Capture the cell that displays the provided text and extract its [X, Y] central coordinate. 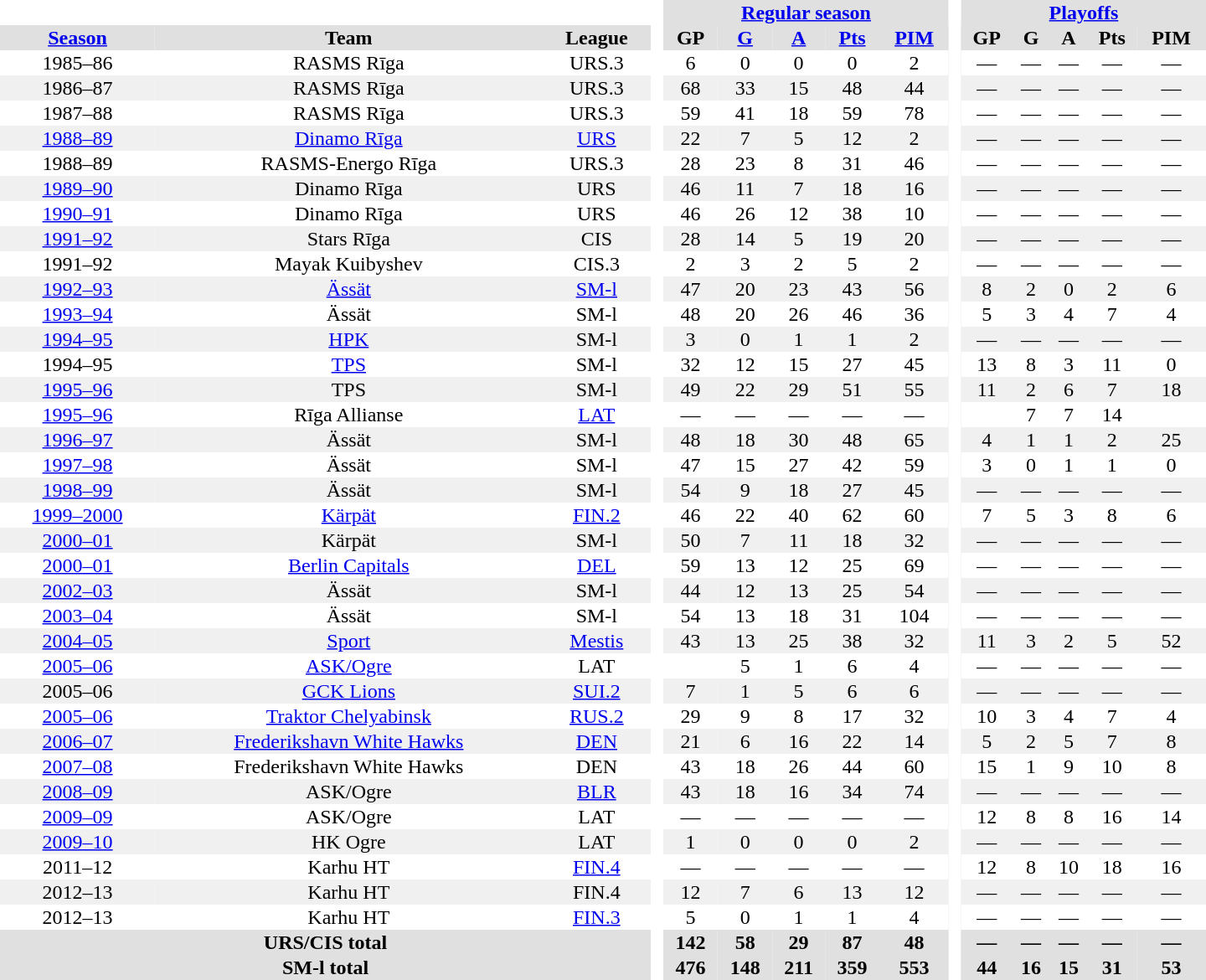
BLR [597, 792]
URS/CIS total [325, 942]
211 [799, 967]
40 [799, 515]
62 [853, 515]
2009–10 [77, 842]
58 [745, 942]
1990–91 [77, 214]
FIN.2 [597, 515]
1989–90 [77, 188]
53 [1171, 967]
1997–98 [77, 465]
DEL [597, 565]
1987–88 [77, 113]
78 [915, 113]
17 [853, 716]
56 [915, 289]
RUS.2 [597, 716]
2011–12 [77, 867]
HK Ogre [348, 842]
68 [690, 88]
104 [915, 616]
51 [853, 389]
Rīga Allianse [348, 415]
52 [1171, 641]
CIS.3 [597, 264]
1993–94 [77, 314]
Berlin Capitals [348, 565]
2008–09 [77, 792]
2009–09 [77, 817]
50 [690, 540]
2002–03 [77, 591]
55 [915, 389]
GCK Lions [348, 691]
1986–87 [77, 88]
21 [690, 741]
League [597, 38]
2004–05 [77, 641]
RASMS-Energo Rīga [348, 163]
553 [915, 967]
Season [77, 38]
2006–07 [77, 741]
1996–97 [77, 440]
74 [915, 792]
HPK [348, 339]
Regular season [806, 13]
Sport [348, 641]
359 [853, 967]
Playoffs [1084, 13]
476 [690, 967]
Team [348, 38]
65 [915, 440]
1985–86 [77, 63]
Mestis [597, 641]
34 [853, 792]
Mayak Kuibyshev [348, 264]
CIS [597, 239]
42 [853, 465]
19 [853, 239]
2003–04 [77, 616]
FIN.3 [597, 917]
SM-l total [325, 967]
41 [745, 113]
49 [690, 389]
SUI.2 [597, 691]
1999–2000 [77, 515]
30 [799, 440]
33 [745, 88]
142 [690, 942]
1992–93 [77, 289]
87 [853, 942]
1998–99 [77, 490]
Traktor Chelyabinsk [348, 716]
69 [915, 565]
36 [915, 314]
148 [745, 967]
2007–08 [77, 766]
Stars Rīga [348, 239]
